Return the (x, y) coordinate for the center point of the cell that contains the specified text.  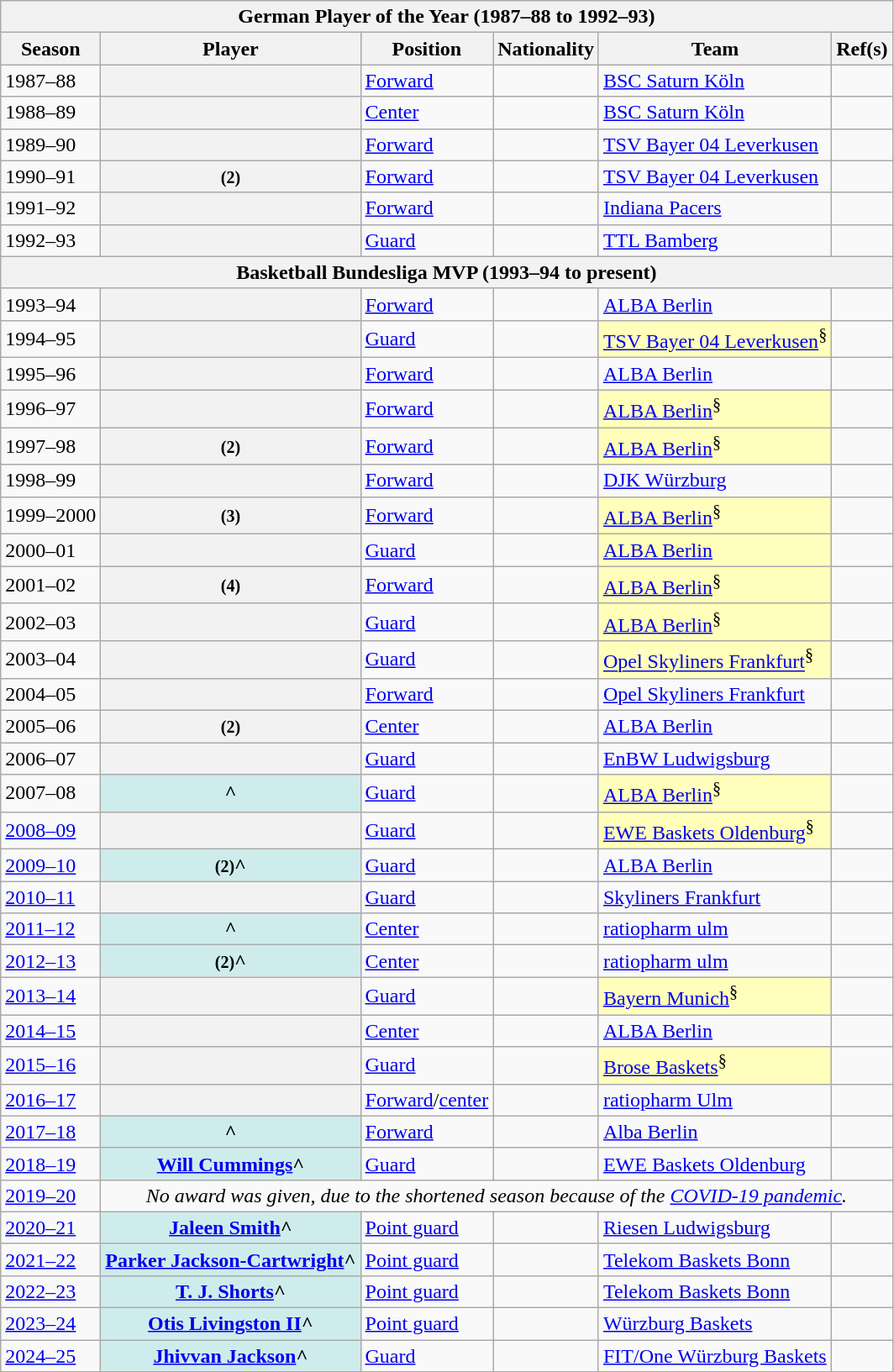
No award was given, due to the shortened season because of the COVID-19 pandemic. (497, 1196)
Nationality (546, 49)
2020–21 (50, 1227)
DJK Würzburg (714, 481)
1994–95 (50, 339)
1997–98 (50, 447)
Würzburg Baskets (714, 1324)
2011–12 (50, 929)
1996–97 (50, 408)
2000–01 (50, 550)
Position (427, 49)
Player (230, 49)
2004–05 (50, 694)
2008–09 (50, 830)
2019–20 (50, 1196)
Team (714, 49)
2002–03 (50, 622)
1992–93 (50, 240)
2010–11 (50, 897)
2017–18 (50, 1132)
Opel Skyliners Frankfurt (714, 694)
1989–90 (50, 145)
Otis Livingston II^ (230, 1324)
EWE Baskets Oldenburg (714, 1164)
German Player of the Year (1987–88 to 1992–93) (447, 17)
2021–22 (50, 1259)
2009–10 (50, 865)
2012–13 (50, 961)
ratiopharm Ulm (714, 1100)
Bayern Munich§ (714, 996)
Alba Berlin (714, 1132)
(4) (230, 585)
2013–14 (50, 996)
(3) (230, 516)
2001–02 (50, 585)
Forward/center (427, 1100)
2018–19 (50, 1164)
Riesen Ludwigsburg (714, 1227)
2023–24 (50, 1324)
Season (50, 49)
2007–08 (50, 793)
1998–99 (50, 481)
2022–23 (50, 1292)
2003–04 (50, 660)
1995–96 (50, 374)
1990–91 (50, 176)
Ref(s) (862, 49)
T. J. Shorts^ (230, 1292)
1987–88 (50, 81)
2024–25 (50, 1356)
Parker Jackson-Cartwright^ (230, 1259)
Indiana Pacers (714, 208)
2005–06 (50, 727)
Brose Baskets§ (714, 1065)
2016–17 (50, 1100)
2015–16 (50, 1065)
Jhivvan Jackson^ (230, 1356)
Skyliners Frankfurt (714, 897)
Will Cummings^ (230, 1164)
Jaleen Smith^ (230, 1227)
EnBW Ludwigsburg (714, 759)
TTL Bamberg (714, 240)
TSV Bayer 04 Leverkusen§ (714, 339)
2014–15 (50, 1031)
Opel Skyliners Frankfurt§ (714, 660)
Basketball Bundesliga MVP (1993–94 to present) (447, 272)
EWE Baskets Oldenburg§ (714, 830)
2006–07 (50, 759)
1993–94 (50, 304)
1988–89 (50, 113)
FIT/One Würzburg Baskets (714, 1356)
1991–92 (50, 208)
1999–2000 (50, 516)
